Capture the cell that displays the provided text and extract its [x, y] central coordinate. 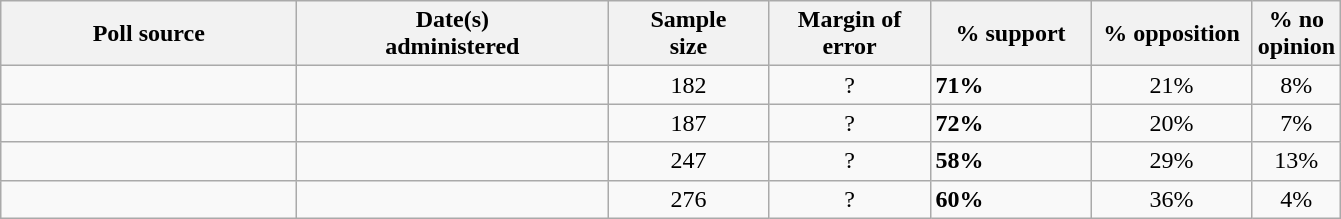
Poll source [149, 34]
71% [1010, 85]
Samplesize [688, 34]
Date(s)administered [452, 34]
Margin oferror [850, 34]
60% [1010, 199]
8% [1296, 85]
247 [688, 161]
29% [1172, 161]
% opposition [1172, 34]
% support [1010, 34]
182 [688, 85]
20% [1172, 123]
72% [1010, 123]
276 [688, 199]
7% [1296, 123]
% no opinion [1296, 34]
36% [1172, 199]
4% [1296, 199]
21% [1172, 85]
187 [688, 123]
58% [1010, 161]
13% [1296, 161]
